Search for the cell housing the specified text and yield its [x, y] center coordinate. 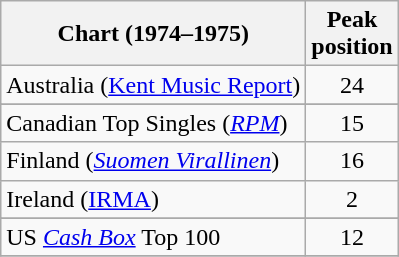
Australia (Kent Music Report) [154, 85]
Ireland (IRMA) [154, 199]
Chart (1974–1975) [154, 34]
US Cash Box Top 100 [154, 237]
16 [352, 161]
Finland (Suomen Virallinen) [154, 161]
2 [352, 199]
15 [352, 123]
24 [352, 85]
Canadian Top Singles (RPM) [154, 123]
Peakposition [352, 34]
12 [352, 237]
